Return [X, Y] of the center of cell containing provided text 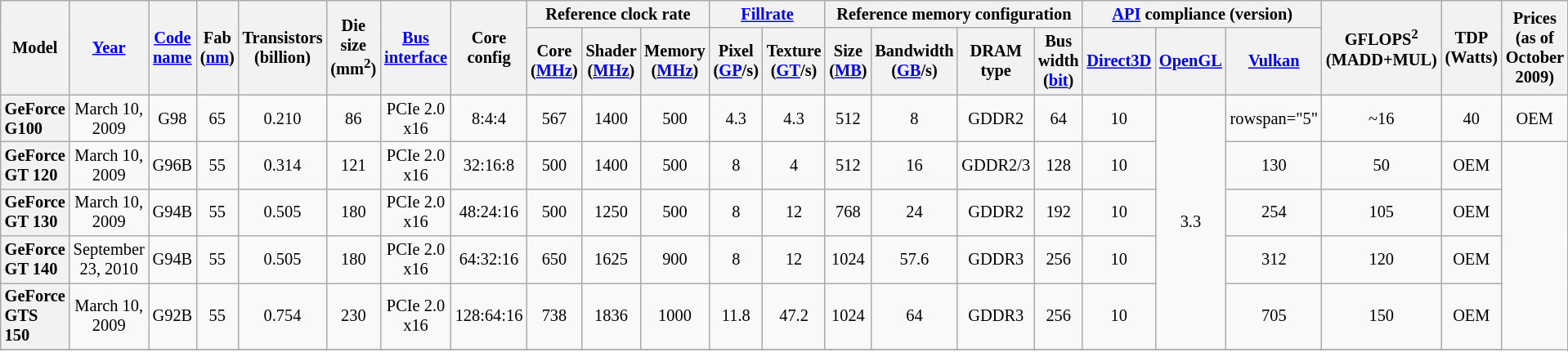
567 [554, 118]
Core config [489, 47]
900 [674, 260]
Die size (mm2) [353, 47]
Bus interface [415, 47]
API compliance (version) [1202, 14]
Memory (MHz) [674, 61]
Transistors (billion) [283, 47]
1625 [612, 260]
0.314 [283, 165]
September 23, 2010 [110, 260]
105 [1382, 212]
G98 [172, 118]
Fillrate [768, 14]
GDDR2/3 [996, 165]
4 [794, 165]
Direct3D [1118, 61]
254 [1274, 212]
150 [1382, 316]
47.2 [794, 316]
Model [35, 47]
Core (MHz) [554, 61]
32:16:8 [489, 165]
DRAM type [996, 61]
121 [353, 165]
GeForce GT 130 [35, 212]
65 [217, 118]
128 [1059, 165]
GeForce G100 [35, 118]
57.6 [914, 260]
Year [110, 47]
312 [1274, 260]
3.3 [1190, 222]
1836 [612, 316]
130 [1274, 165]
50 [1382, 165]
Reference memory configuration [953, 14]
0.210 [283, 118]
768 [848, 212]
Code name [172, 47]
GeForce GT 140 [35, 260]
Fab (nm) [217, 47]
192 [1059, 212]
Pixel (GP/s) [736, 61]
48:24:16 [489, 212]
GFLOPS2 (MADD+MUL) [1382, 47]
Prices (as of October 2009) [1535, 47]
230 [353, 316]
Reference clock rate [618, 14]
Shader (MHz) [612, 61]
64:32:16 [489, 260]
1000 [674, 316]
128:64:16 [489, 316]
0.754 [283, 316]
24 [914, 212]
Bandwidth (GB/s) [914, 61]
Texture (GT/s) [794, 61]
650 [554, 260]
120 [1382, 260]
738 [554, 316]
OpenGL [1190, 61]
86 [353, 118]
G92B [172, 316]
40 [1472, 118]
705 [1274, 316]
rowspan="5" [1274, 118]
~16 [1382, 118]
GeForce GT 120 [35, 165]
G96B [172, 165]
TDP (Watts) [1472, 47]
GeForce GTS 150 [35, 316]
11.8 [736, 316]
Size (MB) [848, 61]
16 [914, 165]
8:4:4 [489, 118]
1250 [612, 212]
Vulkan [1274, 61]
Bus width (bit) [1059, 61]
